Pinpoint the cell where the given text exists, returning its [X, Y] midpoint coordinate. 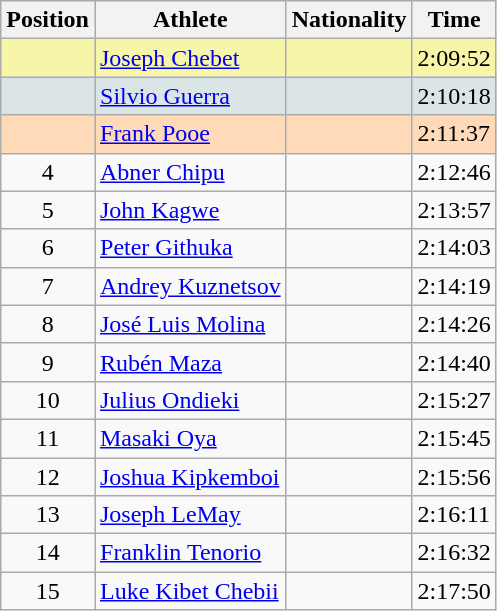
2:10:18 [454, 96]
11 [48, 438]
Silvio Guerra [190, 96]
Athlete [190, 20]
Joseph Chebet [190, 58]
Franklin Tenorio [190, 553]
2:15:27 [454, 400]
Rubén Maza [190, 362]
2:13:57 [454, 210]
2:17:50 [454, 591]
4 [48, 172]
2:12:46 [454, 172]
2:15:45 [454, 438]
2:14:40 [454, 362]
5 [48, 210]
Andrey Kuznetsov [190, 286]
Luke Kibet Chebii [190, 591]
9 [48, 362]
12 [48, 477]
6 [48, 248]
10 [48, 400]
14 [48, 553]
Joseph LeMay [190, 515]
Abner Chipu [190, 172]
Masaki Oya [190, 438]
Joshua Kipkemboi [190, 477]
Time [454, 20]
2:09:52 [454, 58]
2:11:37 [454, 134]
7 [48, 286]
John Kagwe [190, 210]
Frank Pooe [190, 134]
13 [48, 515]
Position [48, 20]
2:15:56 [454, 477]
2:16:32 [454, 553]
2:14:26 [454, 324]
8 [48, 324]
2:14:03 [454, 248]
José Luis Molina [190, 324]
2:14:19 [454, 286]
Peter Githuka [190, 248]
Nationality [349, 20]
15 [48, 591]
Julius Ondieki [190, 400]
2:16:11 [454, 515]
